Determine the [X, Y] coordinate at the center of the cell enclosing the given text.  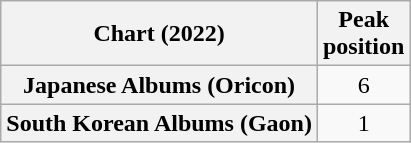
6 [363, 85]
Japanese Albums (Oricon) [160, 85]
South Korean Albums (Gaon) [160, 123]
Peakposition [363, 34]
1 [363, 123]
Chart (2022) [160, 34]
